Identify which cell holds the provided text, then report its [X, Y] central coordinate. 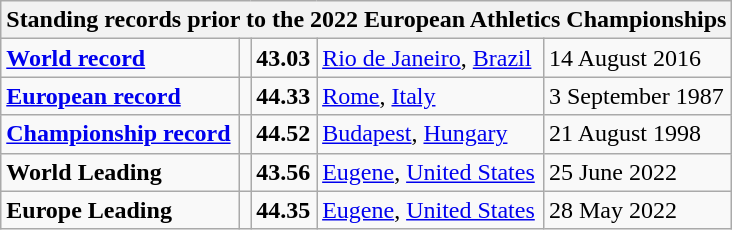
World Leading [120, 172]
44.35 [284, 210]
Rio de Janeiro, Brazil [430, 58]
World record [120, 58]
European record [120, 96]
25 June 2022 [637, 172]
44.33 [284, 96]
Europe Leading [120, 210]
Standing records prior to the 2022 European Athletics Championships [366, 20]
44.52 [284, 134]
14 August 2016 [637, 58]
43.03 [284, 58]
Budapest, Hungary [430, 134]
3 September 1987 [637, 96]
Championship record [120, 134]
21 August 1998 [637, 134]
43.56 [284, 172]
28 May 2022 [637, 210]
Rome, Italy [430, 96]
